Identify which cell holds the provided text, then report its [X, Y] central coordinate. 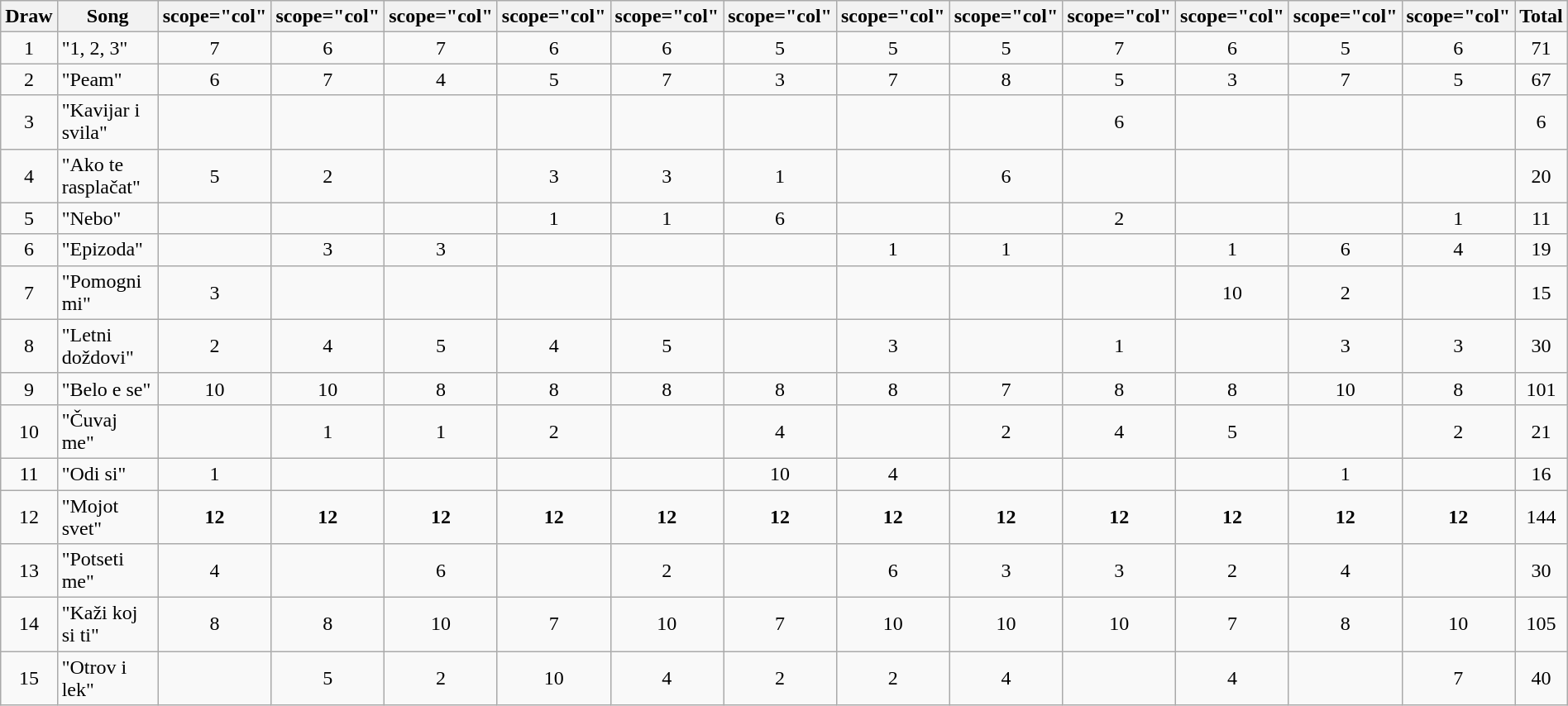
"Kaži koj si ti" [108, 625]
"Belo e se" [108, 389]
67 [1542, 79]
"Čuvaj me" [108, 432]
19 [1542, 250]
"1, 2, 3" [108, 48]
"Pomogni mi" [108, 293]
105 [1542, 625]
101 [1542, 389]
"Peam" [108, 79]
"Epizoda" [108, 250]
71 [1542, 48]
Total [1542, 17]
144 [1542, 516]
13 [29, 570]
"Ako te rasplačat" [108, 175]
"Odi si" [108, 474]
40 [1542, 678]
9 [29, 389]
Song [108, 17]
20 [1542, 175]
Draw [29, 17]
16 [1542, 474]
"Potseti me" [108, 570]
"Mojot svet" [108, 516]
"Nebo" [108, 218]
"Otrov i lek" [108, 678]
21 [1542, 432]
"Kavijar i svila" [108, 122]
"Letni doždovi" [108, 346]
14 [29, 625]
